Return (X, Y) of the center of cell containing provided text 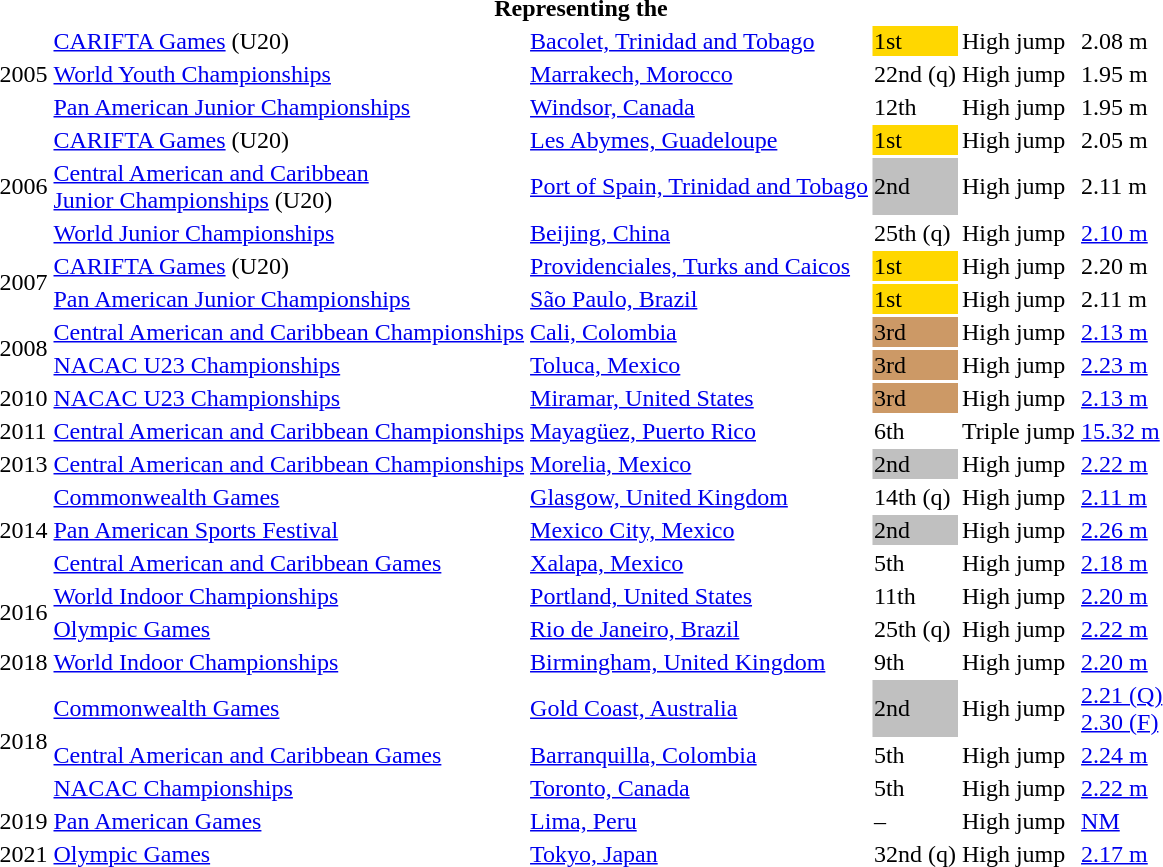
Olympic Games (289, 629)
Mayagüez, Puerto Rico (700, 431)
Pan American Games (289, 821)
Triple jump (1018, 431)
Lima, Peru (700, 821)
São Paulo, Brazil (700, 299)
Bacolet, Trinidad and Tobago (700, 41)
Rio de Janeiro, Brazil (700, 629)
11th (914, 596)
Gold Coast, Australia (700, 708)
14th (q) (914, 497)
Mexico City, Mexico (700, 530)
Providenciales, Turks and Caicos (700, 266)
Central American and CaribbeanJunior Championships (U20) (289, 186)
World Youth Championships (289, 74)
Toronto, Canada (700, 788)
12th (914, 107)
Morelia, Mexico (700, 464)
Port of Spain, Trinidad and Tobago (700, 186)
Cali, Colombia (700, 332)
Birmingham, United Kingdom (700, 662)
Beijing, China (700, 233)
Portland, United States (700, 596)
Pan American Sports Festival (289, 530)
Marrakech, Morocco (700, 74)
9th (914, 662)
6th (914, 431)
Glasgow, United Kingdom (700, 497)
22nd (q) (914, 74)
Barranquilla, Colombia (700, 755)
Xalapa, Mexico (700, 563)
Toluca, Mexico (700, 365)
– (914, 821)
World Junior Championships (289, 233)
Miramar, United States (700, 398)
NACAC Championships (289, 788)
Les Abymes, Guadeloupe (700, 140)
Windsor, Canada (700, 107)
